Capture the cell that displays the provided text and extract its (X, Y) central coordinate. 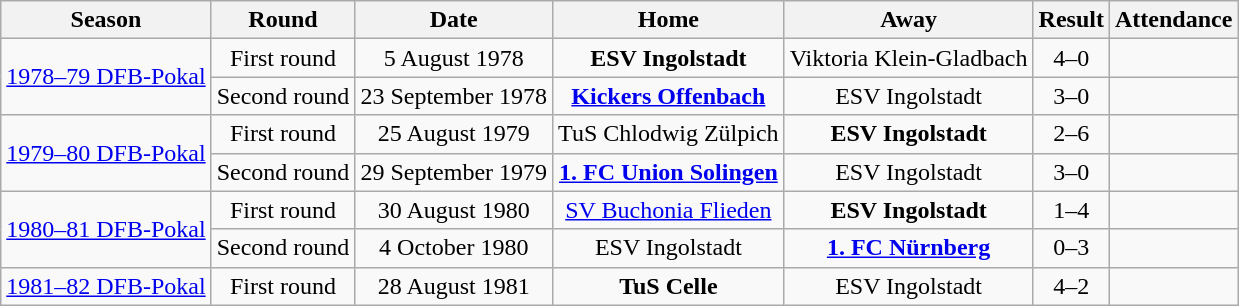
Home (669, 20)
1. FC Union Solingen (669, 172)
Attendance (1173, 20)
Away (908, 20)
Viktoria Klein-Gladbach (908, 58)
28 August 1981 (454, 286)
1979–80 DFB-Pokal (106, 153)
4–0 (1071, 58)
SV Buchonia Flieden (669, 210)
TuS Celle (669, 286)
23 September 1978 (454, 96)
29 September 1979 (454, 172)
1981–82 DFB-Pokal (106, 286)
Result (1071, 20)
0–3 (1071, 248)
Round (283, 20)
30 August 1980 (454, 210)
1–4 (1071, 210)
TuS Chlodwig Zülpich (669, 134)
Date (454, 20)
1. FC Nürnberg (908, 248)
4–2 (1071, 286)
Season (106, 20)
1980–81 DFB-Pokal (106, 229)
Kickers Offenbach (669, 96)
25 August 1979 (454, 134)
4 October 1980 (454, 248)
2–6 (1071, 134)
5 August 1978 (454, 58)
1978–79 DFB-Pokal (106, 77)
